Find where the given text appears and provide that cell's center as [X, Y] coordinate. 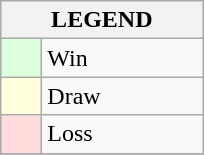
Draw [122, 96]
LEGEND [102, 20]
Win [122, 58]
Loss [122, 134]
